Extract the [X, Y] coordinate from the center of the cell holding the provided text.  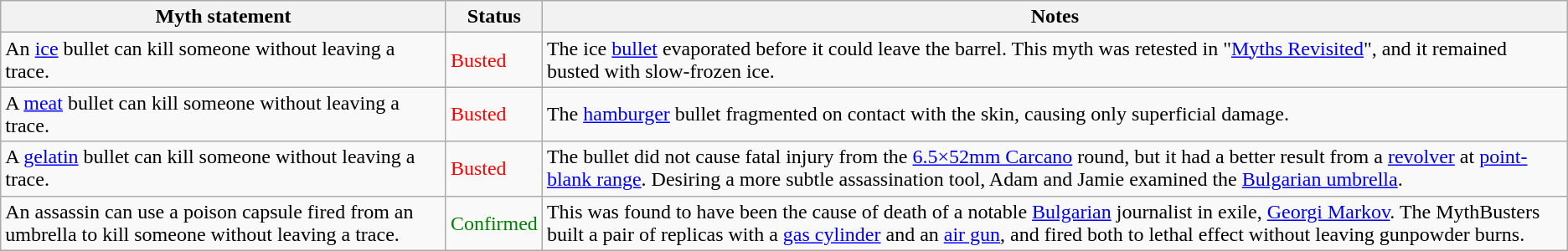
Confirmed [494, 223]
An assassin can use a poison capsule fired from an umbrella to kill someone without leaving a trace. [224, 223]
Myth statement [224, 17]
The hamburger bullet fragmented on contact with the skin, causing only superficial damage. [1055, 114]
A meat bullet can kill someone without leaving a trace. [224, 114]
Status [494, 17]
A gelatin bullet can kill someone without leaving a trace. [224, 169]
Notes [1055, 17]
The ice bullet evaporated before it could leave the barrel. This myth was retested in "Myths Revisited", and it remained busted with slow-frozen ice. [1055, 60]
An ice bullet can kill someone without leaving a trace. [224, 60]
